From the cell containing the given text, extract its center point as [X, Y] coordinate. 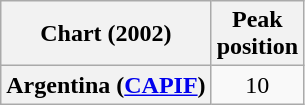
Argentina (CAPIF) [106, 85]
Chart (2002) [106, 34]
Peakposition [257, 34]
10 [257, 85]
